Detect which cell encompasses the target text, then output its [X, Y] center coordinate. 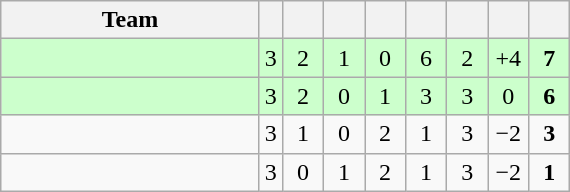
+4 [508, 58]
7 [550, 58]
Team [130, 20]
